Determine the [x, y] coordinate at the center of the cell enclosing the given text.  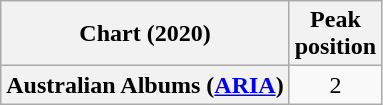
Peakposition [335, 34]
2 [335, 85]
Chart (2020) [145, 34]
Australian Albums (ARIA) [145, 85]
